Detect which cell encompasses the target text, then output its [x, y] center coordinate. 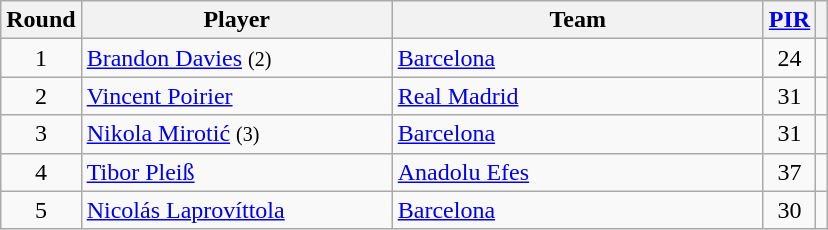
30 [789, 210]
Brandon Davies (2) [236, 58]
Round [41, 20]
Player [236, 20]
Anadolu Efes [578, 172]
Nikola Mirotić (3) [236, 134]
Tibor Pleiß [236, 172]
37 [789, 172]
PIR [789, 20]
5 [41, 210]
Nicolás Laprovíttola [236, 210]
4 [41, 172]
1 [41, 58]
2 [41, 96]
3 [41, 134]
Team [578, 20]
24 [789, 58]
Vincent Poirier [236, 96]
Real Madrid [578, 96]
